Search for the cell housing the specified text and yield its [X, Y] center coordinate. 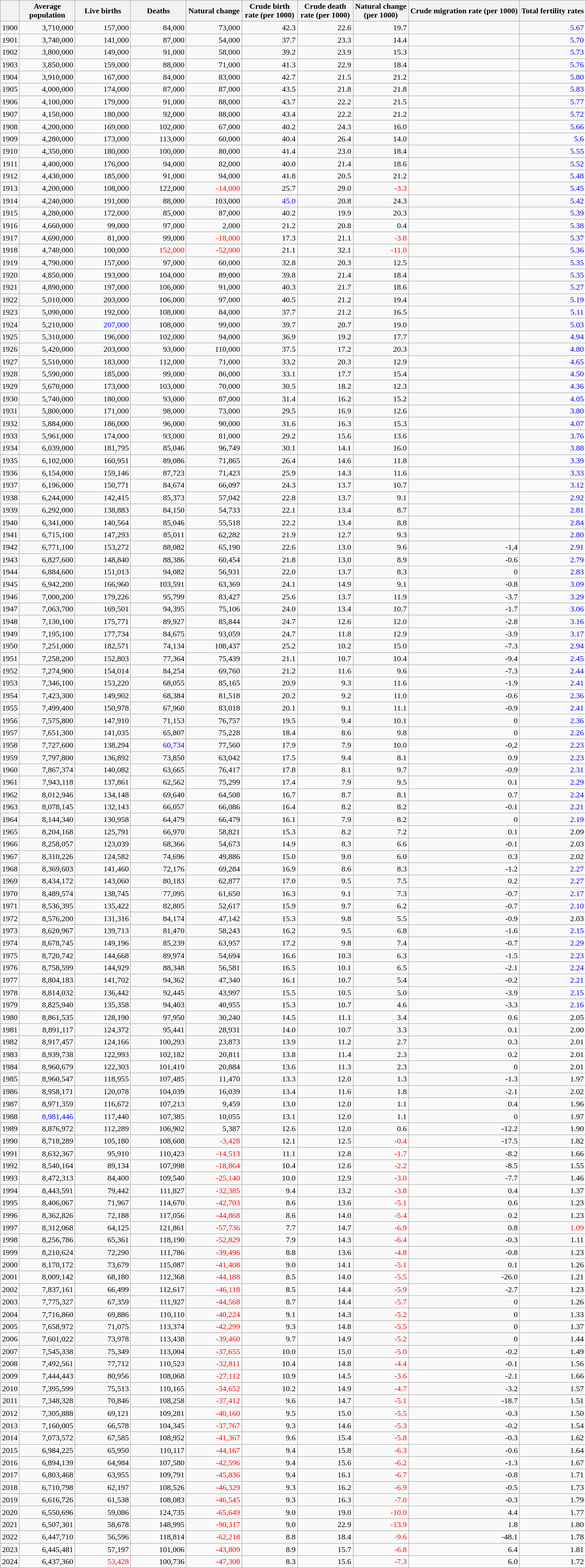
1943 [10, 559]
1951 [10, 659]
110,165 [159, 1389]
8,009,142 [47, 1277]
83,000 [214, 77]
113,000 [159, 139]
5,961,000 [47, 436]
153,220 [103, 683]
110,523 [159, 1364]
74,696 [159, 856]
5.83 [553, 89]
1983 [10, 1054]
6,039,000 [47, 448]
1972 [10, 918]
68,366 [159, 844]
7,195,100 [47, 634]
1952 [10, 671]
9,459 [214, 1104]
Crude birth rate (per 1000) [270, 11]
40.0 [270, 163]
Crude death rate (per 1000) [325, 11]
7,601,022 [47, 1339]
-6.4 [381, 1240]
84,674 [159, 485]
-32,385 [214, 1191]
111,927 [159, 1302]
-1.2 [464, 869]
-6.8 [381, 1549]
7,346,100 [47, 683]
120,078 [103, 1091]
-57,736 [214, 1228]
75,228 [214, 733]
-5.7 [381, 1302]
5.39 [553, 213]
179,000 [103, 102]
81,470 [159, 931]
5.67 [553, 28]
2.26 [553, 733]
3.06 [553, 609]
0.7 [464, 795]
5.38 [553, 226]
107,385 [159, 1116]
1926 [10, 349]
109,281 [159, 1413]
17.3 [270, 238]
17.9 [270, 745]
1941 [10, 535]
1982 [10, 1042]
32.1 [325, 250]
17.0 [270, 881]
6.5 [381, 968]
7,775,327 [47, 1302]
19.2 [325, 337]
186,000 [103, 424]
1.11 [553, 1240]
8,012,946 [47, 795]
7,274,900 [47, 671]
63,957 [214, 943]
1977 [10, 980]
5,420,000 [47, 349]
-7.7 [464, 1178]
94,403 [159, 1005]
-14,000 [214, 189]
3.88 [553, 448]
12.7 [325, 535]
8,144,340 [47, 819]
10.9 [270, 1376]
2007 [10, 1351]
1964 [10, 819]
1992 [10, 1166]
121,861 [159, 1228]
1944 [10, 572]
62,282 [214, 535]
2021 [10, 1524]
6,710,798 [47, 1487]
92,445 [159, 993]
1.64 [553, 1450]
3.76 [553, 436]
1968 [10, 869]
24.1 [270, 584]
-32,811 [214, 1364]
-0.5 [464, 1487]
42.3 [270, 28]
109,791 [159, 1475]
6,292,000 [47, 510]
1978 [10, 993]
63,042 [214, 758]
-34,652 [214, 1389]
1928 [10, 374]
-18,000 [214, 238]
6,942,200 [47, 584]
136,892 [103, 758]
10.5 [325, 993]
21.7 [325, 287]
108,258 [159, 1401]
17.4 [270, 782]
84,254 [159, 671]
97,950 [159, 1017]
-11.0 [381, 250]
111,786 [159, 1252]
19.7 [381, 28]
1991 [10, 1154]
-45,836 [214, 1475]
30.5 [270, 386]
13.8 [270, 1054]
20.2 [270, 696]
8,958,171 [47, 1091]
113,004 [159, 1351]
138,294 [103, 745]
5,387 [214, 1129]
2.94 [553, 646]
95,441 [159, 1030]
8,256,786 [47, 1240]
-5.0 [381, 1351]
69,121 [103, 1413]
142,415 [103, 498]
84,150 [159, 510]
141,035 [103, 733]
150,978 [103, 708]
5,740,000 [47, 399]
15.7 [325, 1549]
140,082 [103, 770]
15.8 [325, 1450]
84,400 [103, 1178]
1901 [10, 40]
59,086 [103, 1512]
112,000 [159, 362]
83,427 [214, 597]
Natural change (per 1000) [381, 11]
69,760 [214, 671]
4.6 [381, 1005]
2.45 [553, 659]
151,013 [103, 572]
1905 [10, 89]
Crude migration rate (per 1000) [464, 11]
1947 [10, 609]
101,006 [159, 1549]
8,078,145 [47, 807]
1923 [10, 312]
192,000 [103, 312]
7,492,561 [47, 1364]
2.16 [553, 1005]
-4.4 [381, 1364]
60,734 [159, 745]
6.2 [381, 906]
7,658,972 [47, 1326]
7.3 [381, 894]
2.09 [553, 832]
67,960 [159, 708]
1.51 [553, 1401]
-9.4 [464, 659]
13.2 [325, 1191]
16.6 [270, 955]
-6.2 [381, 1463]
8,891,117 [47, 1030]
21.9 [270, 535]
132,143 [103, 807]
58,821 [214, 832]
4.07 [553, 424]
108,068 [159, 1376]
-2.8 [464, 621]
65,361 [103, 1240]
1936 [10, 473]
2.17 [553, 894]
2.81 [553, 510]
1966 [10, 844]
7,258,200 [47, 659]
-46,118 [214, 1289]
6,984,225 [47, 1450]
-3,428 [214, 1141]
5.11 [553, 312]
1969 [10, 881]
-13.9 [381, 1524]
88,386 [159, 559]
90,000 [214, 424]
-52,829 [214, 1240]
5,800,000 [47, 411]
73,978 [103, 1339]
-40,160 [214, 1413]
1.72 [553, 1562]
66,057 [159, 807]
8,472,313 [47, 1178]
17.8 [270, 770]
71,967 [103, 1203]
89,927 [159, 621]
1937 [10, 485]
1.62 [553, 1438]
-6.3 [381, 1450]
43.5 [270, 89]
-0,2 [464, 745]
8,210,624 [47, 1252]
1907 [10, 114]
1916 [10, 226]
8,536,395 [47, 906]
4,400,000 [47, 163]
-17.5 [464, 1141]
56,596 [103, 1537]
-62,218 [214, 1537]
143,060 [103, 881]
141,460 [103, 869]
8,258,057 [47, 844]
25.2 [270, 646]
1.56 [553, 1364]
29.0 [325, 189]
1938 [10, 498]
140,564 [103, 522]
179,226 [103, 597]
76,757 [214, 720]
11.3 [325, 1067]
73,679 [103, 1265]
19.9 [325, 213]
154,014 [103, 671]
1.90 [553, 1129]
10,055 [214, 1116]
2023 [10, 1549]
5.36 [553, 250]
4.36 [553, 386]
-40,224 [214, 1314]
1949 [10, 634]
-5.8 [381, 1438]
193,000 [103, 275]
1924 [10, 324]
1955 [10, 708]
5.37 [553, 238]
1974 [10, 943]
1956 [10, 720]
96,000 [159, 424]
53,428 [103, 1562]
13.9 [270, 1042]
40.5 [270, 300]
-5.9 [381, 1289]
73,850 [159, 758]
1903 [10, 65]
68,055 [159, 683]
1971 [10, 906]
2011 [10, 1401]
-39,496 [214, 1252]
7,160,005 [47, 1426]
31.4 [270, 399]
5.27 [553, 287]
54,733 [214, 510]
65,807 [159, 733]
160,951 [103, 461]
118,955 [103, 1079]
8,576,200 [47, 918]
8,204,168 [47, 832]
122,993 [103, 1054]
207,000 [103, 324]
7.4 [381, 943]
22.8 [270, 498]
2.19 [553, 819]
-12.2 [464, 1129]
130,958 [103, 819]
85,011 [159, 535]
64,984 [103, 1463]
1.33 [553, 1314]
1.3 [381, 1079]
3,710,000 [47, 28]
-47,308 [214, 1562]
1940 [10, 522]
5.77 [553, 102]
1962 [10, 795]
2001 [10, 1277]
17.5 [270, 758]
150,771 [103, 485]
8,876,972 [47, 1129]
197,000 [103, 287]
71,153 [159, 720]
1.50 [553, 1413]
137,861 [103, 782]
5.70 [553, 40]
8,814,032 [47, 993]
103,591 [159, 584]
3.12 [553, 485]
29.2 [270, 436]
71,423 [214, 473]
22.0 [270, 572]
107,213 [159, 1104]
3.33 [553, 473]
85,165 [214, 683]
144,668 [103, 955]
5.5 [381, 918]
42.7 [270, 77]
16.4 [270, 807]
3.39 [553, 461]
18.2 [325, 386]
82,805 [159, 906]
1976 [10, 968]
4,000,000 [47, 89]
31.6 [270, 424]
112,368 [159, 1277]
141,702 [103, 980]
4,660,000 [47, 226]
23.3 [325, 40]
29.5 [270, 411]
148,840 [103, 559]
1981 [10, 1030]
1.80 [553, 1524]
Average population [47, 11]
1950 [10, 646]
68,384 [159, 696]
5.73 [553, 52]
8,971,359 [47, 1104]
196,000 [103, 337]
8,632,367 [47, 1154]
1.21 [553, 1277]
69,640 [159, 795]
1960 [10, 770]
81,518 [214, 696]
39.7 [270, 324]
75,299 [214, 782]
66,479 [214, 819]
149,196 [103, 943]
45.0 [270, 201]
40,955 [214, 1005]
107,580 [159, 1463]
-3.7 [464, 597]
-5.4 [381, 1215]
2002 [10, 1289]
69,886 [103, 1314]
10.3 [325, 955]
124,735 [159, 1512]
6,550,696 [47, 1512]
149,000 [103, 52]
118,814 [159, 1537]
109,540 [159, 1178]
7,545,338 [47, 1351]
1.54 [553, 1426]
20,811 [214, 1054]
3.17 [553, 634]
1997 [10, 1228]
1925 [10, 337]
61,538 [103, 1500]
1959 [10, 758]
1989 [10, 1129]
15.5 [270, 993]
8,981,446 [47, 1116]
1973 [10, 931]
159,000 [103, 65]
32.8 [270, 263]
138,883 [103, 510]
3,910,000 [47, 77]
172,000 [103, 213]
20,884 [214, 1067]
2008 [10, 1364]
-3.2 [464, 1389]
2010 [10, 1389]
93,059 [214, 634]
80,183 [159, 881]
8,678,745 [47, 943]
6,437,360 [47, 1562]
1935 [10, 461]
56,931 [214, 572]
66,970 [159, 832]
25.6 [270, 597]
8,939,738 [47, 1054]
75,106 [214, 609]
11,470 [214, 1079]
58,000 [214, 52]
Natural change [214, 11]
1.09 [553, 1228]
63,955 [103, 1475]
7,444,443 [47, 1376]
-42,299 [214, 1326]
2012 [10, 1413]
1.77 [553, 1512]
110,110 [159, 1314]
12.1 [270, 1141]
0.8 [464, 1228]
82,000 [214, 163]
124,166 [103, 1042]
104,000 [159, 275]
122,303 [103, 1067]
2009 [10, 1376]
36.9 [270, 337]
1.81 [553, 1549]
5.76 [553, 65]
1993 [10, 1178]
40.4 [270, 139]
55,518 [214, 522]
5,310,000 [47, 337]
8,758,599 [47, 968]
20.9 [270, 683]
77,560 [214, 745]
-10.0 [381, 1512]
2013 [10, 1426]
108,608 [159, 1141]
110,117 [159, 1450]
57,042 [214, 498]
118,190 [159, 1240]
24.0 [270, 609]
124,372 [103, 1030]
-46,329 [214, 1487]
1.57 [553, 1389]
Total fertility rates [553, 11]
176,000 [103, 163]
2.00 [553, 1030]
112,617 [159, 1289]
8,960,679 [47, 1067]
-5.3 [381, 1426]
64,479 [159, 819]
4,740,000 [47, 250]
12.3 [381, 386]
4.05 [553, 399]
75,349 [103, 1351]
2.80 [553, 535]
5.4 [381, 980]
144,929 [103, 968]
135,358 [103, 1005]
169,000 [103, 126]
68,180 [103, 1277]
4,240,000 [47, 201]
7.5 [381, 881]
85,000 [159, 213]
8,312,068 [47, 1228]
167,000 [103, 77]
77,712 [103, 1364]
-3.6 [381, 1376]
8,540,164 [47, 1166]
54,000 [214, 40]
20.1 [270, 708]
8,362,826 [47, 1215]
76,417 [214, 770]
175,771 [103, 621]
41.3 [270, 65]
6,894,139 [47, 1463]
-27,112 [214, 1376]
1909 [10, 139]
1922 [10, 300]
5,884,000 [47, 424]
5.45 [553, 189]
106,902 [159, 1129]
66,499 [103, 1289]
1.46 [553, 1178]
-52,000 [214, 250]
171,000 [103, 411]
8,406,067 [47, 1203]
-8.5 [464, 1166]
1912 [10, 176]
147,910 [103, 720]
6,827,600 [47, 559]
47,142 [214, 918]
3.09 [553, 584]
5,590,000 [47, 374]
122,000 [159, 189]
7,063,700 [47, 609]
12.8 [325, 1154]
1946 [10, 597]
16.7 [270, 795]
-41,367 [214, 1438]
1965 [10, 832]
84,675 [159, 634]
13.1 [270, 1116]
131,316 [103, 918]
-42,596 [214, 1463]
-0.4 [381, 1141]
98,000 [159, 411]
-6.7 [381, 1475]
6,102,000 [47, 461]
-7.0 [381, 1500]
64,508 [214, 795]
5.0 [381, 993]
7,395,599 [47, 1389]
3.4 [381, 1017]
8,960,547 [47, 1079]
1920 [10, 275]
74,134 [159, 646]
1996 [10, 1215]
6,715,100 [47, 535]
177,734 [103, 634]
7,943,118 [47, 782]
1933 [10, 436]
8,620,967 [47, 931]
40.3 [270, 287]
2003 [10, 1302]
1915 [10, 213]
-48.1 [464, 1537]
6,447,710 [47, 1537]
89,086 [159, 461]
-9.6 [381, 1537]
-2.2 [381, 1166]
-39,460 [214, 1339]
2018 [10, 1487]
11.0 [381, 696]
1975 [10, 955]
5.55 [553, 151]
62,877 [214, 881]
1998 [10, 1240]
7.7 [270, 1228]
-43,809 [214, 1549]
8,170,172 [47, 1265]
66,578 [103, 1426]
4,150,000 [47, 114]
1948 [10, 621]
1918 [10, 250]
-3.0 [381, 1178]
8,720,742 [47, 955]
70,000 [214, 386]
5,210,000 [47, 324]
5.72 [553, 114]
4,350,000 [47, 151]
3.80 [553, 411]
8,310,226 [47, 856]
5,510,000 [47, 362]
-26.0 [464, 1277]
63,369 [214, 584]
1931 [10, 411]
89,974 [159, 955]
62,197 [103, 1487]
4,430,000 [47, 176]
75,513 [103, 1389]
6,507,301 [47, 1524]
1939 [10, 510]
71,865 [214, 461]
25.7 [270, 189]
-18,864 [214, 1166]
153,272 [103, 547]
135,422 [103, 906]
148,995 [159, 1524]
67,585 [103, 1438]
3.29 [553, 597]
2004 [10, 1314]
95,799 [159, 597]
39.2 [270, 52]
108,083 [159, 1500]
1.55 [553, 1166]
1.78 [553, 1537]
1979 [10, 1005]
1908 [10, 126]
6,154,000 [47, 473]
39.8 [270, 275]
84,174 [159, 918]
30.1 [270, 448]
0.9 [464, 758]
33.1 [270, 374]
125,791 [103, 832]
105,180 [103, 1141]
6.6 [381, 844]
16,039 [214, 1091]
65,950 [103, 1450]
139,713 [103, 931]
108,437 [214, 646]
25.9 [270, 473]
5.66 [553, 126]
13.3 [270, 1079]
30,240 [214, 1017]
89,000 [214, 275]
-1.5 [464, 955]
6.4 [464, 1549]
-1,4 [464, 547]
-46,545 [214, 1500]
-44,167 [214, 1450]
7,727,600 [47, 745]
23.9 [325, 52]
28,931 [214, 1030]
4.65 [553, 362]
1906 [10, 102]
6,616,726 [47, 1500]
33.2 [270, 362]
123,039 [103, 844]
117,056 [159, 1215]
85,239 [159, 943]
101,419 [159, 1067]
2006 [10, 1339]
11.2 [325, 1042]
6,341,000 [47, 522]
1985 [10, 1079]
-37,767 [214, 1426]
85,373 [159, 498]
1910 [10, 151]
-90,317 [214, 1524]
6,244,000 [47, 498]
182,571 [103, 646]
4.94 [553, 337]
1945 [10, 584]
5,090,000 [47, 312]
69,284 [214, 869]
1913 [10, 189]
147,293 [103, 535]
1919 [10, 263]
134,148 [103, 795]
9.2 [325, 696]
1900 [10, 28]
37.5 [270, 349]
86,000 [214, 374]
85,844 [214, 621]
2.05 [553, 1017]
5.03 [553, 324]
7,499,400 [47, 708]
166,960 [103, 584]
-42,703 [214, 1203]
22.1 [270, 510]
2014 [10, 1438]
1984 [10, 1067]
2.31 [553, 770]
2005 [10, 1326]
117,440 [103, 1116]
-1.6 [464, 931]
1963 [10, 807]
2024 [10, 1562]
111,827 [159, 1191]
5.42 [553, 201]
7,716,860 [47, 1314]
2020 [10, 1512]
-65,649 [214, 1512]
1988 [10, 1116]
1927 [10, 362]
66,086 [214, 807]
72,176 [159, 869]
4,790,000 [47, 263]
1987 [10, 1104]
2.91 [553, 547]
89,134 [103, 1166]
-25,140 [214, 1178]
2,000 [214, 226]
2017 [10, 1475]
52,617 [214, 906]
58,243 [214, 931]
96,749 [214, 448]
1.44 [553, 1339]
100,293 [159, 1042]
4.80 [553, 349]
1911 [10, 163]
1999 [10, 1252]
79,442 [103, 1191]
65,190 [214, 547]
80,000 [214, 151]
5.19 [553, 300]
87,723 [159, 473]
80,956 [103, 1376]
2.10 [553, 906]
6,771,100 [47, 547]
152,803 [103, 659]
1.73 [553, 1487]
8,718,289 [47, 1141]
183,000 [103, 362]
169,501 [103, 609]
6,445,481 [47, 1549]
11.9 [381, 597]
5,010,000 [47, 300]
1.71 [553, 1475]
61,650 [214, 894]
2019 [10, 1500]
94,362 [159, 980]
-18.7 [464, 1401]
2.84 [553, 522]
62,562 [159, 782]
-37,655 [214, 1351]
92,000 [159, 114]
11.4 [325, 1054]
7,651,300 [47, 733]
-37,412 [214, 1401]
23.0 [325, 151]
2.44 [553, 671]
1954 [10, 696]
4,690,000 [47, 238]
1917 [10, 238]
19.4 [381, 300]
2016 [10, 1463]
7,305,888 [47, 1413]
94,395 [159, 609]
7,867,374 [47, 770]
58,678 [103, 1524]
102,182 [159, 1054]
1904 [10, 77]
191,000 [103, 201]
1953 [10, 683]
7,348,328 [47, 1401]
3,800,000 [47, 52]
1930 [10, 399]
2.79 [553, 559]
20.5 [325, 176]
136,442 [103, 993]
-8.2 [464, 1154]
57,197 [103, 1549]
1.49 [553, 1351]
128,190 [103, 1017]
1.82 [553, 1141]
1967 [10, 856]
1914 [10, 201]
8,804,183 [47, 980]
56,581 [214, 968]
67,000 [214, 126]
8,489,574 [47, 894]
77,095 [159, 894]
-44,868 [214, 1215]
7,130,100 [47, 621]
88,082 [159, 547]
3.16 [553, 621]
Live births [103, 11]
1970 [10, 894]
7.2 [381, 832]
6,884,600 [47, 572]
88,348 [159, 968]
5.80 [553, 77]
110,423 [159, 1154]
75,439 [214, 659]
1990 [10, 1141]
141,000 [103, 40]
1934 [10, 448]
7,797,800 [47, 758]
1994 [10, 1191]
1.96 [553, 1104]
4.50 [553, 374]
41.8 [270, 176]
3,850,000 [47, 65]
67,359 [103, 1302]
110,000 [214, 349]
-1.9 [464, 683]
2.7 [381, 1042]
5,670,000 [47, 386]
54,673 [214, 844]
104,039 [159, 1091]
149,902 [103, 696]
1958 [10, 745]
181,795 [103, 448]
1995 [10, 1203]
72,290 [103, 1252]
4,850,000 [47, 275]
2.83 [553, 572]
49,886 [214, 856]
47,340 [214, 980]
15.2 [381, 399]
2022 [10, 1537]
94,082 [159, 572]
20.7 [325, 324]
-14,513 [214, 1154]
114,670 [159, 1203]
7,575,800 [47, 720]
4,890,000 [47, 287]
100,736 [159, 1562]
63,665 [159, 770]
1929 [10, 386]
113,374 [159, 1326]
138,745 [103, 894]
108,526 [159, 1487]
8,825,940 [47, 1005]
4.4 [464, 1512]
112,289 [103, 1129]
71,075 [103, 1326]
115,087 [159, 1265]
104,345 [159, 1426]
77,364 [159, 659]
152,000 [159, 250]
1.67 [553, 1463]
113,438 [159, 1339]
Deaths [159, 11]
8,917,457 [47, 1042]
159,146 [103, 473]
2.92 [553, 498]
8,443,591 [47, 1191]
-2.7 [464, 1289]
41.4 [270, 151]
83,018 [214, 708]
7,837,161 [47, 1289]
-44,188 [214, 1277]
7,000,200 [47, 597]
6.3 [381, 955]
5.52 [553, 163]
1932 [10, 424]
1902 [10, 52]
3,740,000 [47, 40]
60,454 [214, 559]
5.48 [553, 176]
8,861,535 [47, 1017]
64,125 [103, 1228]
19.5 [270, 720]
1942 [10, 547]
1980 [10, 1017]
-44,568 [214, 1302]
116,672 [103, 1104]
15.9 [270, 906]
6.8 [381, 931]
66,097 [214, 485]
6,196,000 [47, 485]
-41,408 [214, 1265]
1957 [10, 733]
8,369,603 [47, 869]
70,846 [103, 1401]
3.3 [381, 1030]
1921 [10, 287]
-4.8 [381, 1252]
107,485 [159, 1079]
-4.7 [381, 1389]
1.79 [553, 1500]
8,434,172 [47, 881]
1986 [10, 1091]
72,188 [103, 1215]
108,952 [159, 1438]
1961 [10, 782]
2015 [10, 1450]
107,998 [159, 1166]
124,582 [103, 856]
7,073,572 [47, 1438]
4,100,000 [47, 102]
7,423,300 [47, 696]
54,694 [214, 955]
95,910 [103, 1154]
6,803,468 [47, 1475]
43,997 [214, 993]
7,251,000 [47, 646]
43.7 [270, 102]
43.4 [270, 114]
23,873 [214, 1042]
2000 [10, 1265]
5.6 [553, 139]
